For the text-containing cell, return its midpoint in (X, Y) coordinate format. 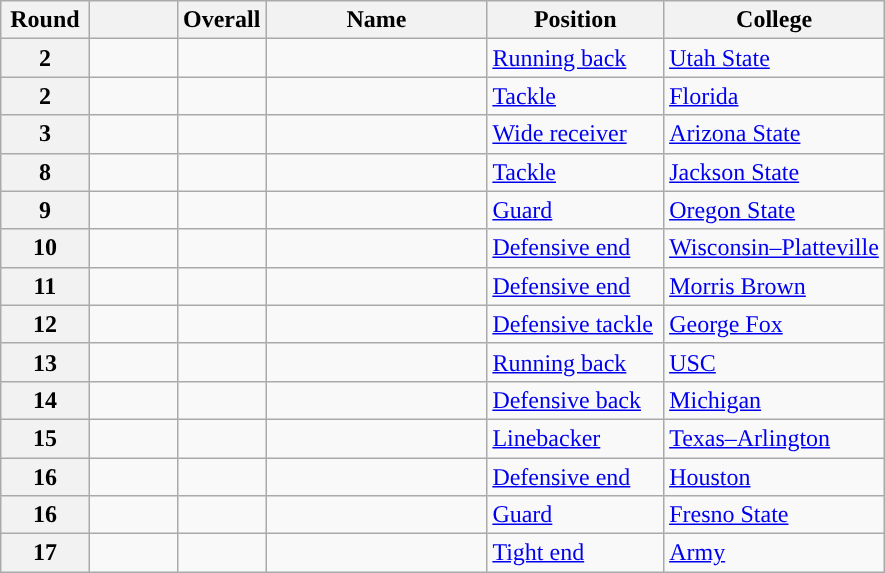
Wide receiver (576, 134)
Wisconsin–Platteville (774, 248)
Linebacker (576, 438)
Name (376, 20)
Morris Brown (774, 286)
USC (774, 362)
13 (45, 362)
Round (45, 20)
Defensive back (576, 400)
Texas–Arlington (774, 438)
Oregon State (774, 210)
George Fox (774, 324)
12 (45, 324)
Army (774, 553)
Utah State (774, 58)
17 (45, 553)
Michigan (774, 400)
Jackson State (774, 172)
3 (45, 134)
8 (45, 172)
14 (45, 400)
Overall (222, 20)
Florida (774, 96)
9 (45, 210)
10 (45, 248)
15 (45, 438)
Position (576, 20)
Tight end (576, 553)
11 (45, 286)
Fresno State (774, 515)
Houston (774, 477)
Arizona State (774, 134)
College (774, 20)
Defensive tackle (576, 324)
